Return (X, Y) of the center of cell containing provided text 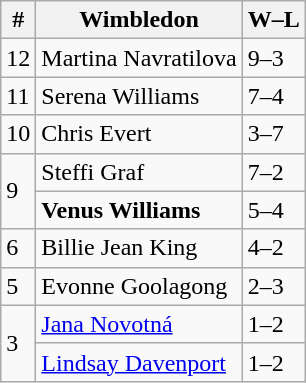
10 (18, 134)
9–3 (274, 58)
9 (18, 191)
Chris Evert (139, 134)
Martina Navratilova (139, 58)
4–2 (274, 248)
3–7 (274, 134)
6 (18, 248)
Venus Williams (139, 210)
5–4 (274, 210)
Jana Novotná (139, 324)
Billie Jean King (139, 248)
11 (18, 96)
Wimbledon (139, 20)
5 (18, 286)
Lindsay Davenport (139, 362)
W–L (274, 20)
# (18, 20)
12 (18, 58)
3 (18, 343)
Steffi Graf (139, 172)
Serena Williams (139, 96)
2–3 (274, 286)
7–2 (274, 172)
7–4 (274, 96)
Evonne Goolagong (139, 286)
